Return (X, Y) of the center of cell containing provided text 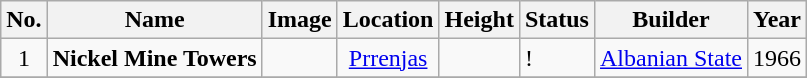
No. (24, 20)
1966 (778, 58)
Albanian State (670, 58)
Year (778, 20)
Prrenjas (388, 58)
Name (154, 20)
Location (388, 20)
Image (300, 20)
Builder (670, 20)
Height (479, 20)
1 (24, 58)
Status (556, 20)
! (556, 58)
Nickel Mine Towers (154, 58)
